Pinpoint the cell where the given text exists, returning its [x, y] midpoint coordinate. 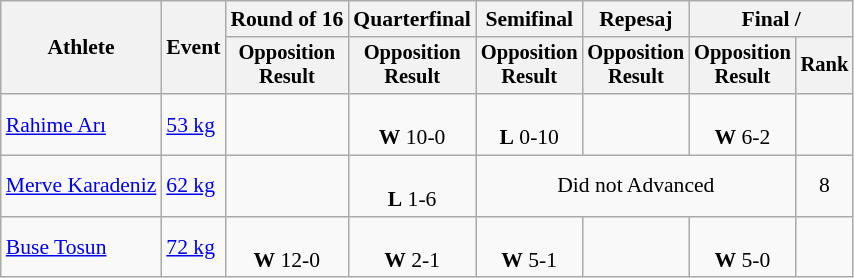
W 6-2 [742, 124]
Rank [825, 66]
Final / [771, 19]
Quarterfinal [412, 19]
62 kg [193, 186]
Merve Karadeniz [82, 186]
L 1-6 [412, 186]
W 5-1 [530, 248]
Semifinal [530, 19]
Athlete [82, 48]
W 12-0 [286, 248]
W 5-0 [742, 248]
Event [193, 48]
8 [825, 186]
W 2-1 [412, 248]
Rahime Arı [82, 124]
W 10-0 [412, 124]
Repesaj [636, 19]
72 kg [193, 248]
53 kg [193, 124]
Round of 16 [286, 19]
Buse Tosun [82, 248]
L 0-10 [530, 124]
Did not Advanced [636, 186]
